Find where the given text appears and provide that cell's center as [X, Y] coordinate. 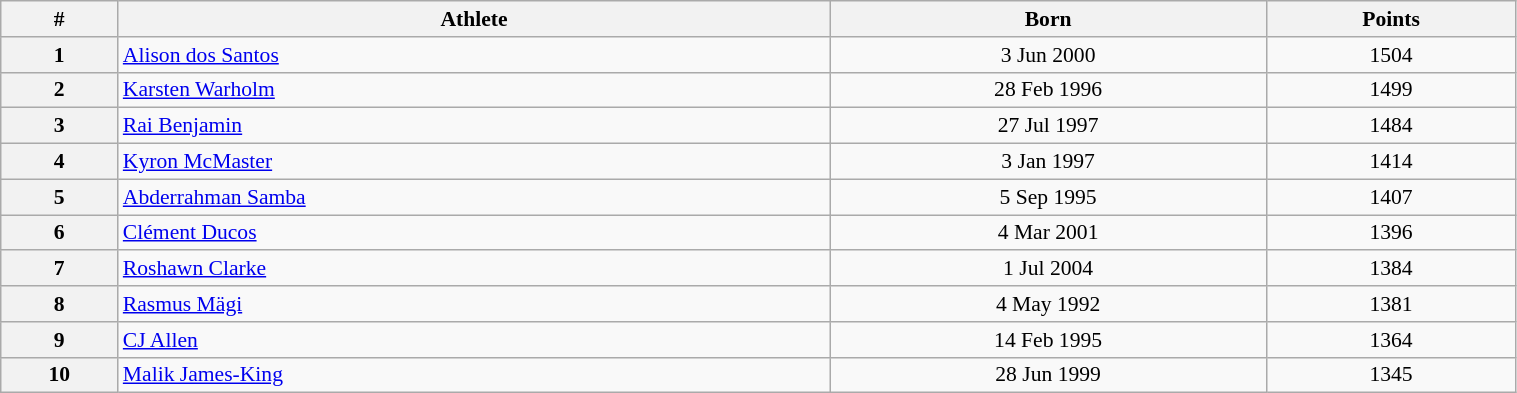
8 [60, 304]
# [60, 19]
1345 [1391, 375]
1364 [1391, 340]
Malik James-King [474, 375]
3 Jan 1997 [1048, 162]
1504 [1391, 55]
Born [1048, 19]
3 [60, 126]
Rasmus Mägi [474, 304]
4 Mar 2001 [1048, 233]
1381 [1391, 304]
14 Feb 1995 [1048, 340]
Clément Ducos [474, 233]
Points [1391, 19]
1414 [1391, 162]
1 [60, 55]
Kyron McMaster [474, 162]
3 Jun 2000 [1048, 55]
Alison dos Santos [474, 55]
9 [60, 340]
1499 [1391, 90]
Roshawn Clarke [474, 269]
Athlete [474, 19]
Karsten Warholm [474, 90]
1396 [1391, 233]
1 Jul 2004 [1048, 269]
28 Feb 1996 [1048, 90]
1384 [1391, 269]
Abderrahman Samba [474, 197]
1407 [1391, 197]
6 [60, 233]
Rai Benjamin [474, 126]
2 [60, 90]
5 [60, 197]
28 Jun 1999 [1048, 375]
1484 [1391, 126]
27 Jul 1997 [1048, 126]
CJ Allen [474, 340]
7 [60, 269]
5 Sep 1995 [1048, 197]
4 [60, 162]
4 May 1992 [1048, 304]
10 [60, 375]
